From the cell containing the given text, extract its center point as [X, Y] coordinate. 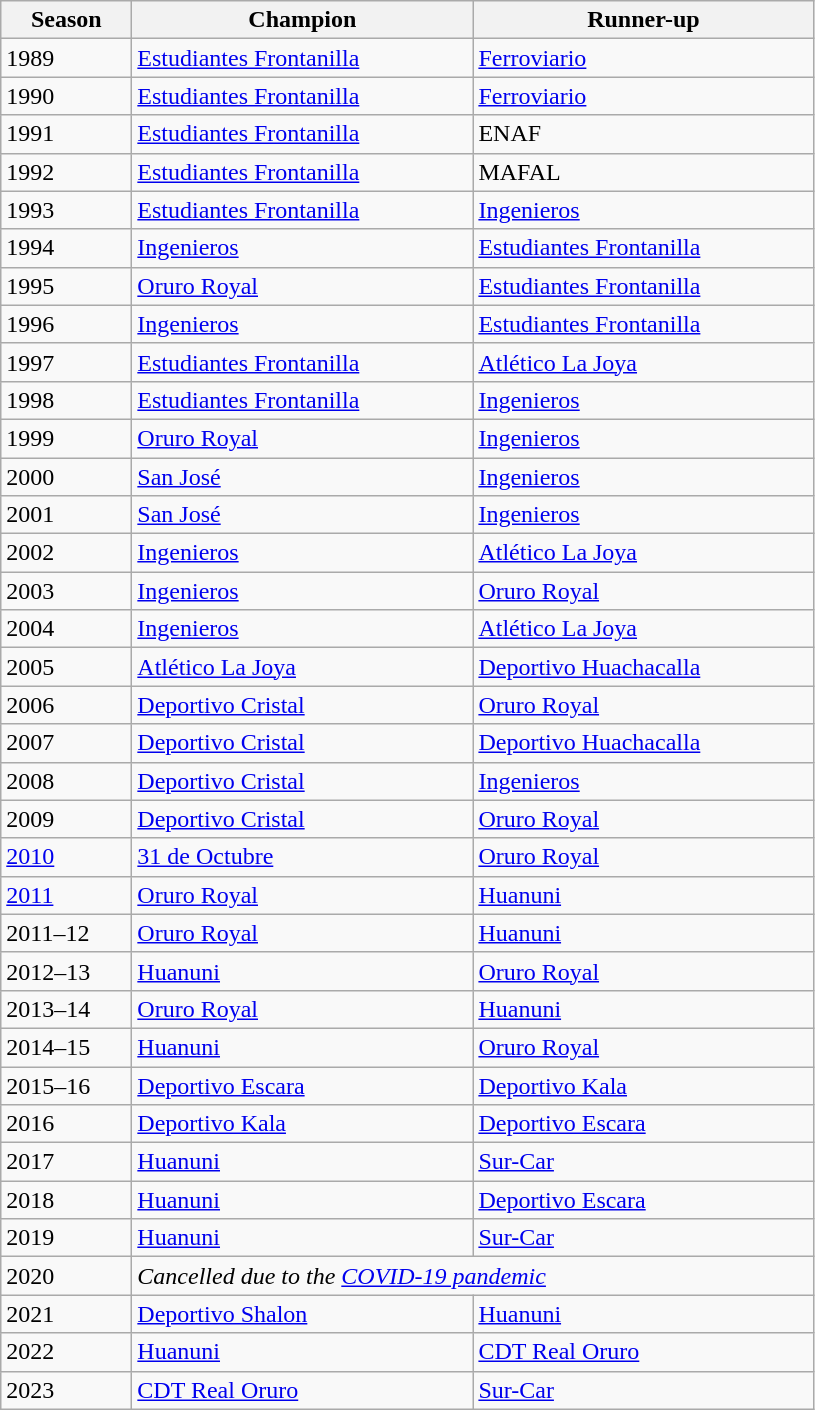
2017 [66, 1162]
2011–12 [66, 933]
2011 [66, 895]
2004 [66, 629]
1990 [66, 96]
2019 [66, 1238]
2020 [66, 1276]
2014–15 [66, 1047]
2023 [66, 1390]
1996 [66, 324]
2005 [66, 667]
2003 [66, 591]
Season [66, 20]
Champion [302, 20]
31 de Octubre [302, 857]
Cancelled due to the COVID-19 pandemic [473, 1276]
2008 [66, 781]
1989 [66, 58]
2013–14 [66, 1009]
1999 [66, 438]
1997 [66, 362]
2009 [66, 819]
1995 [66, 286]
2006 [66, 705]
2021 [66, 1314]
1994 [66, 248]
2007 [66, 743]
1992 [66, 172]
1991 [66, 134]
2000 [66, 477]
2010 [66, 857]
2001 [66, 515]
ENAF [644, 134]
Runner-up [644, 20]
2022 [66, 1352]
Deportivo Shalon [302, 1314]
2002 [66, 553]
2016 [66, 1124]
2012–13 [66, 971]
1993 [66, 210]
1998 [66, 400]
MAFAL [644, 172]
2018 [66, 1200]
2015–16 [66, 1085]
